Return the [x, y] coordinate for the center point of the cell that contains the specified text.  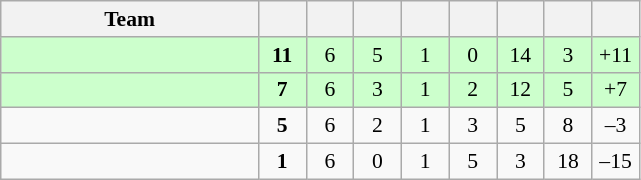
7 [282, 90]
12 [520, 90]
11 [282, 55]
14 [520, 55]
+7 [616, 90]
+11 [616, 55]
18 [568, 162]
8 [568, 126]
–15 [616, 162]
Team [130, 19]
–3 [616, 126]
